Determine the [X, Y] coordinate at the center of the cell enclosing the given text.  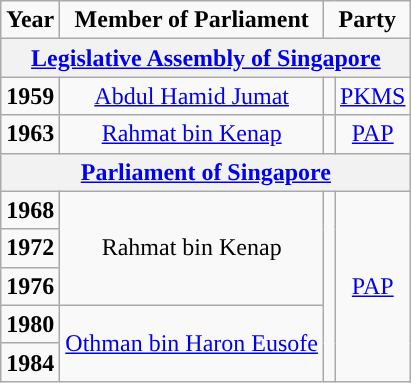
1972 [30, 248]
1963 [30, 134]
Party [366, 20]
1980 [30, 324]
1984 [30, 362]
Year [30, 20]
Abdul Hamid Jumat [192, 96]
Othman bin Haron Eusofe [192, 343]
1968 [30, 210]
1976 [30, 286]
PKMS [373, 96]
Member of Parliament [192, 20]
Legislative Assembly of Singapore [206, 58]
1959 [30, 96]
Parliament of Singapore [206, 172]
